Locate the cell with the specified text and output its [x, y] center coordinate. 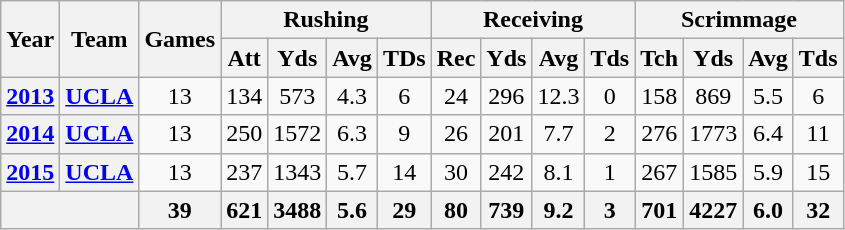
237 [244, 172]
2013 [30, 96]
30 [456, 172]
573 [298, 96]
296 [506, 96]
6.0 [768, 210]
29 [404, 210]
Team [100, 39]
Rushing [326, 20]
621 [244, 210]
Rec [456, 58]
1343 [298, 172]
Year [30, 39]
701 [660, 210]
739 [506, 210]
276 [660, 134]
267 [660, 172]
7.7 [558, 134]
6.3 [352, 134]
26 [456, 134]
1 [610, 172]
9 [404, 134]
2 [610, 134]
Games [180, 39]
2014 [30, 134]
3 [610, 210]
8.1 [558, 172]
11 [818, 134]
80 [456, 210]
1572 [298, 134]
4227 [714, 210]
201 [506, 134]
TDs [404, 58]
Scrimmage [739, 20]
5.5 [768, 96]
39 [180, 210]
158 [660, 96]
32 [818, 210]
2015 [30, 172]
1585 [714, 172]
12.3 [558, 96]
5.7 [352, 172]
15 [818, 172]
0 [610, 96]
3488 [298, 210]
250 [244, 134]
6.4 [768, 134]
869 [714, 96]
1773 [714, 134]
134 [244, 96]
Receiving [533, 20]
24 [456, 96]
Tch [660, 58]
9.2 [558, 210]
5.6 [352, 210]
4.3 [352, 96]
14 [404, 172]
242 [506, 172]
5.9 [768, 172]
Att [244, 58]
